From the cell containing the given text, extract its center point as (x, y) coordinate. 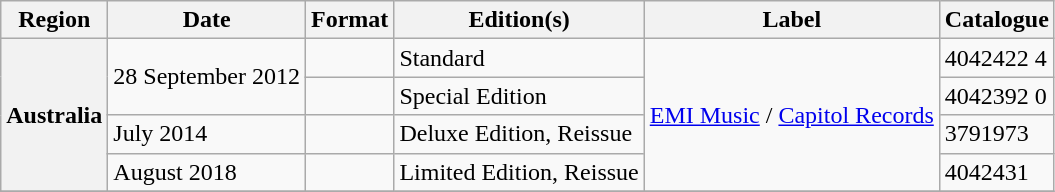
EMI Music / Capitol Records (792, 115)
August 2018 (207, 172)
Region (54, 20)
Label (792, 20)
28 September 2012 (207, 77)
Limited Edition, Reissue (519, 172)
July 2014 (207, 134)
Catalogue (996, 20)
4042422 4 (996, 58)
Australia (54, 115)
4042431 (996, 172)
3791973 (996, 134)
4042392 0 (996, 96)
Standard (519, 58)
Special Edition (519, 96)
Deluxe Edition, Reissue (519, 134)
Edition(s) (519, 20)
Date (207, 20)
Format (350, 20)
